Scan for the cell matching the given text and deliver its (x, y) coordinate at center. 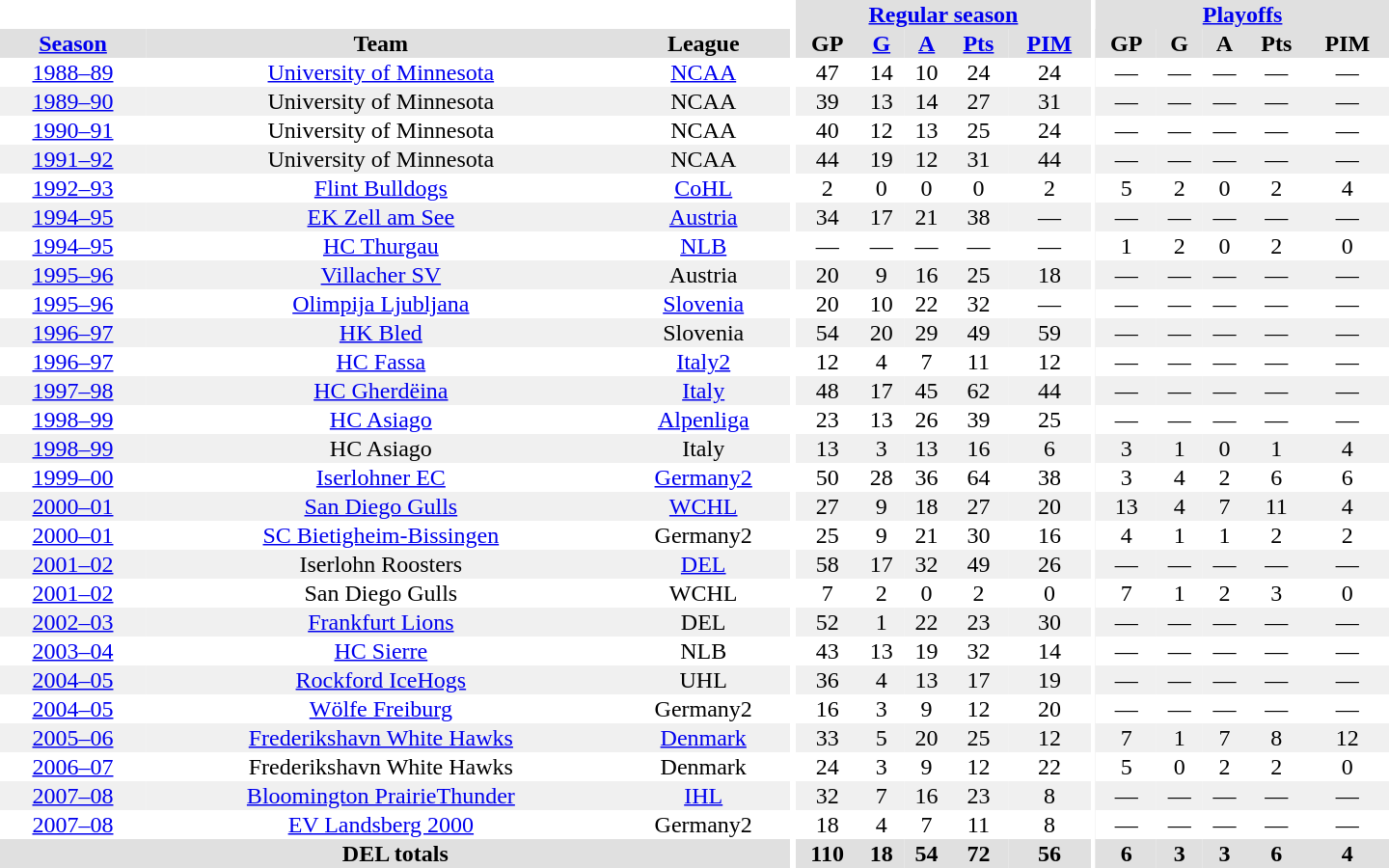
1991–92 (73, 159)
40 (828, 130)
HK Bled (381, 333)
56 (1049, 854)
48 (828, 391)
2003–04 (73, 651)
Alpenliga (704, 420)
Wölfe Freiburg (381, 709)
1999–00 (73, 477)
Regular season (943, 14)
2006–07 (73, 767)
1992–93 (73, 188)
Team (381, 43)
Season (73, 43)
33 (828, 738)
HC Fassa (381, 362)
IHL (704, 796)
Frankfurt Lions (381, 622)
45 (926, 391)
Iserlohn Roosters (381, 564)
52 (828, 622)
110 (828, 854)
1989–90 (73, 101)
28 (882, 477)
59 (1049, 333)
Flint Bulldogs (381, 188)
Italy2 (704, 362)
League (704, 43)
UHL (704, 680)
1997–98 (73, 391)
SC Bietigheim-Bissingen (381, 535)
47 (828, 72)
34 (828, 217)
58 (828, 564)
2005–06 (73, 738)
29 (926, 333)
Playoffs (1242, 14)
43 (828, 651)
Bloomington PrairieThunder (381, 796)
72 (978, 854)
64 (978, 477)
Iserlohner EC (381, 477)
50 (828, 477)
1990–91 (73, 130)
EK Zell am See (381, 217)
62 (978, 391)
1988–89 (73, 72)
Rockford IceHogs (381, 680)
CoHL (704, 188)
DEL totals (395, 854)
Villacher SV (381, 275)
Olimpija Ljubljana (381, 304)
2002–03 (73, 622)
HC Gherdëina (381, 391)
HC Sierre (381, 651)
EV Landsberg 2000 (381, 825)
HC Thurgau (381, 246)
